Provide the [x, y] coordinate of the cell's center where the given text is located.  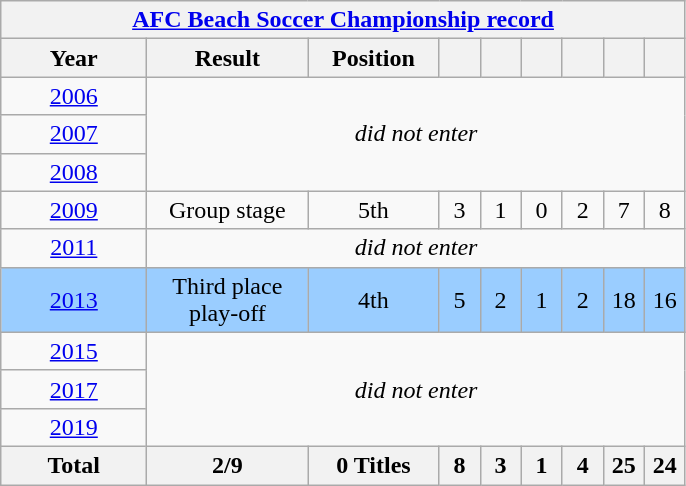
18 [624, 300]
Position [374, 58]
Group stage [228, 210]
2013 [74, 300]
2015 [74, 351]
Total [74, 465]
5 [460, 300]
24 [664, 465]
4th [374, 300]
2019 [74, 427]
0 [542, 210]
16 [664, 300]
2011 [74, 248]
Year [74, 58]
2008 [74, 172]
25 [624, 465]
2017 [74, 389]
2007 [74, 134]
2009 [74, 210]
2/9 [228, 465]
7 [624, 210]
4 [582, 465]
5th [374, 210]
Result [228, 58]
Third place play-off [228, 300]
AFC Beach Soccer Championship record [344, 20]
0 Titles [374, 465]
2006 [74, 96]
